Determine the [x, y] coordinate at the center of the cell enclosing the given text.  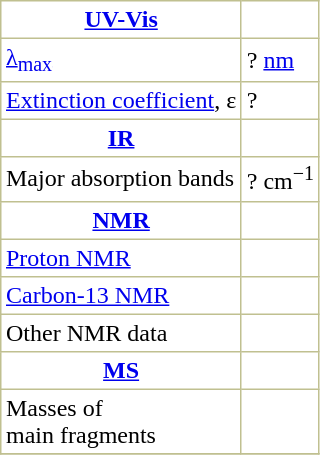
λmax [122, 60]
Masses of main fragments [122, 421]
IR [122, 139]
Other NMR data [122, 333]
? nm [280, 60]
NMR [122, 220]
Extinction coefficient, ε [122, 101]
Proton NMR [122, 258]
UV-Vis [122, 20]
Major absorption bands [122, 179]
MS [122, 370]
Carbon-13 NMR [122, 295]
? cm−1 [280, 179]
? [280, 101]
